Find where the given text appears and provide that cell's center as (X, Y) coordinate. 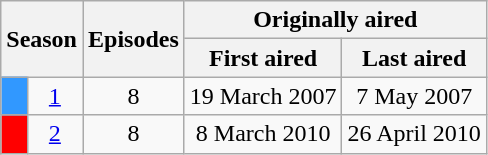
26 April 2010 (414, 134)
1 (54, 96)
2 (54, 134)
Season (42, 39)
8 March 2010 (263, 134)
Originally aired (335, 20)
First aired (263, 58)
7 May 2007 (414, 96)
Last aired (414, 58)
Episodes (133, 39)
19 March 2007 (263, 96)
